Return the [x, y] coordinate for the center point of the cell that contains the specified text.  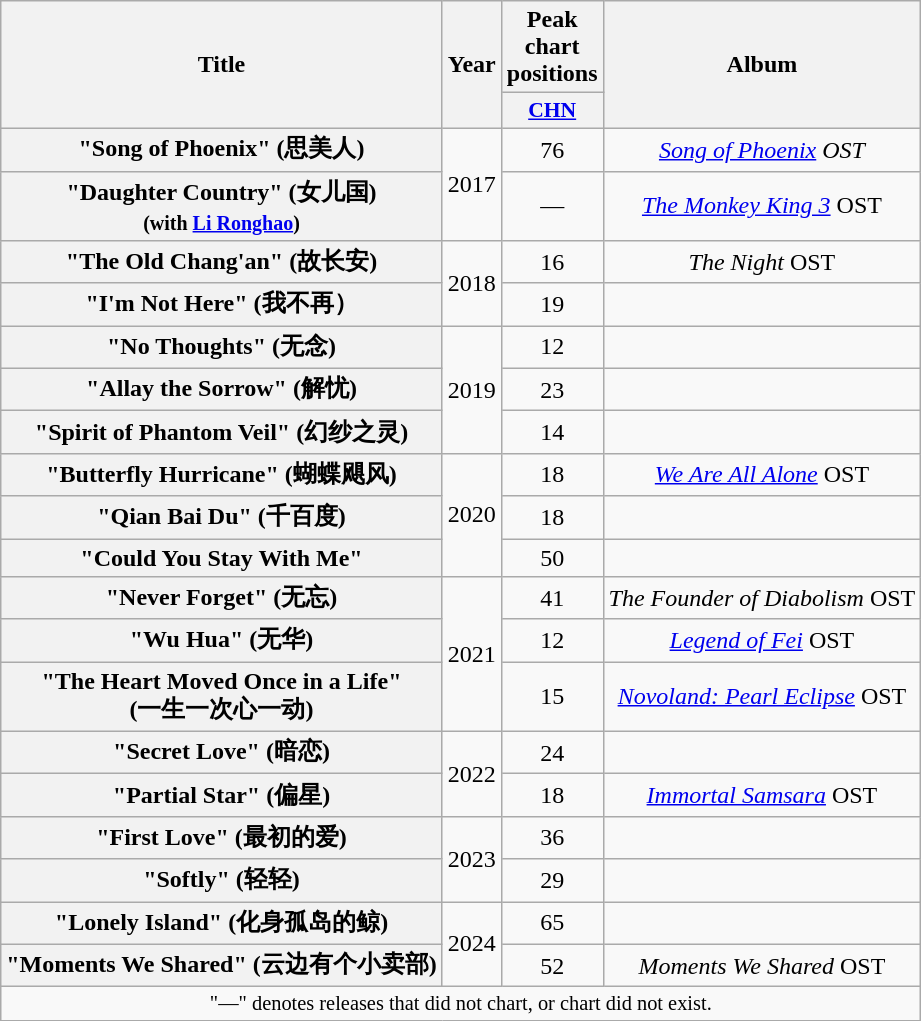
76 [552, 150]
The Founder of Diabolism OST [762, 598]
2020 [472, 514]
Album [762, 65]
29 [552, 880]
65 [552, 924]
2021 [472, 654]
2023 [472, 858]
Immortal Samsara OST [762, 796]
CHN [552, 111]
"Could You Stay With Me" [222, 557]
"Spirit of Phantom Veil" (幻纱之灵) [222, 432]
"No Thoughts" (无念) [222, 348]
— [552, 206]
"Never Forget" (无忘) [222, 598]
"Moments We Shared" (云边有个小卖部) [222, 966]
Peak chart positions [552, 47]
"Daughter Country" (女儿国)(with Li Ronghao) [222, 206]
Novoland: Pearl Eclipse OST [762, 697]
"Lonely Island" (化身孤岛的鲸) [222, 924]
Title [222, 65]
2018 [472, 284]
52 [552, 966]
16 [552, 262]
"Partial Star" (偏星) [222, 796]
We Are All Alone OST [762, 474]
"Butterfly Hurricane" (蝴蝶飓风) [222, 474]
Year [472, 65]
"Song of Phoenix" (思美人) [222, 150]
Legend of Fei OST [762, 640]
"Secret Love" (暗恋) [222, 752]
14 [552, 432]
41 [552, 598]
23 [552, 390]
"The Heart Moved Once in a Life"(一生一次心一动) [222, 697]
15 [552, 697]
The Night OST [762, 262]
Song of Phoenix OST [762, 150]
Moments We Shared OST [762, 966]
36 [552, 838]
19 [552, 304]
2017 [472, 184]
24 [552, 752]
2019 [472, 390]
"—" denotes releases that did not chart, or chart did not exist. [461, 1004]
2022 [472, 774]
"I'm Not Here" (我不再） [222, 304]
"Softly" (轻轻) [222, 880]
The Monkey King 3 OST [762, 206]
2024 [472, 944]
"Wu Hua" (无华) [222, 640]
"Qian Bai Du" (千百度) [222, 518]
"Allay the Sorrow" (解忧) [222, 390]
"First Love" (最初的爱) [222, 838]
"The Old Chang'an" (故长安) [222, 262]
50 [552, 557]
